From the cell containing the given text, extract its center point as (X, Y) coordinate. 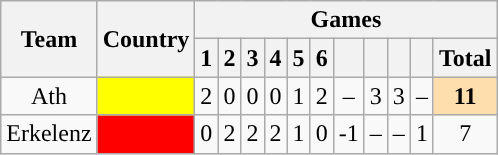
6 (322, 58)
4 (276, 58)
-1 (348, 134)
5 (298, 58)
Country (146, 39)
Games (346, 20)
7 (465, 134)
Ath (49, 96)
Erkelenz (49, 134)
Team (49, 39)
Total (465, 58)
11 (465, 96)
